Provide the (x, y) coordinate of the cell's center where the given text is located.  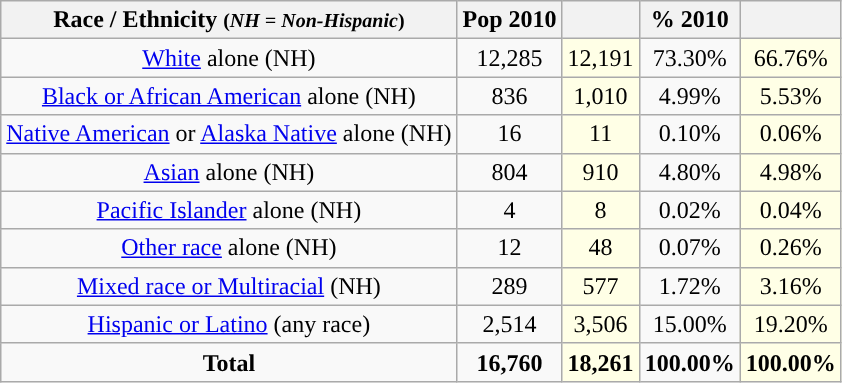
Total (229, 362)
Native American or Alaska Native alone (NH) (229, 134)
804 (510, 172)
Pacific Islander alone (NH) (229, 210)
3.16% (790, 286)
5.53% (790, 96)
0.06% (790, 134)
Race / Ethnicity (NH = Non-Hispanic) (229, 20)
1,010 (600, 96)
289 (510, 286)
Black or African American alone (NH) (229, 96)
910 (600, 172)
Pop 2010 (510, 20)
0.10% (690, 134)
12,191 (600, 58)
11 (600, 134)
Mixed race or Multiracial (NH) (229, 286)
4.98% (790, 172)
836 (510, 96)
4.99% (690, 96)
Asian alone (NH) (229, 172)
2,514 (510, 324)
0.26% (790, 248)
0.02% (690, 210)
48 (600, 248)
15.00% (690, 324)
19.20% (790, 324)
12 (510, 248)
16,760 (510, 362)
16 (510, 134)
1.72% (690, 286)
Other race alone (NH) (229, 248)
3,506 (600, 324)
4 (510, 210)
8 (600, 210)
% 2010 (690, 20)
577 (600, 286)
Hispanic or Latino (any race) (229, 324)
73.30% (690, 58)
66.76% (790, 58)
12,285 (510, 58)
White alone (NH) (229, 58)
0.04% (790, 210)
18,261 (600, 362)
0.07% (690, 248)
4.80% (690, 172)
